Capture the cell that displays the provided text and extract its (X, Y) central coordinate. 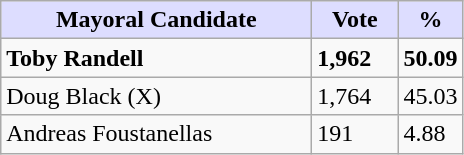
191 (355, 134)
1,764 (355, 96)
% (430, 20)
50.09 (430, 58)
4.88 (430, 134)
Vote (355, 20)
Doug Black (X) (156, 96)
Mayoral Candidate (156, 20)
1,962 (355, 58)
Toby Randell (156, 58)
45.03 (430, 96)
Andreas Foustanellas (156, 134)
